Find where the given text appears and provide that cell's center as (X, Y) coordinate. 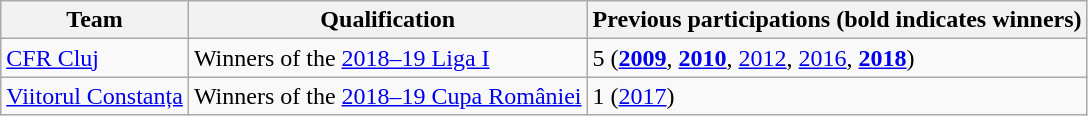
1 (2017) (837, 96)
Qualification (388, 20)
Viitorul Constanța (95, 96)
Winners of the 2018–19 Liga I (388, 58)
CFR Cluj (95, 58)
Team (95, 20)
Winners of the 2018–19 Cupa României (388, 96)
5 (2009, 2010, 2012, 2016, 2018) (837, 58)
Previous participations (bold indicates winners) (837, 20)
